Output the (x, y) coordinate of the center of the cell containing the given text.  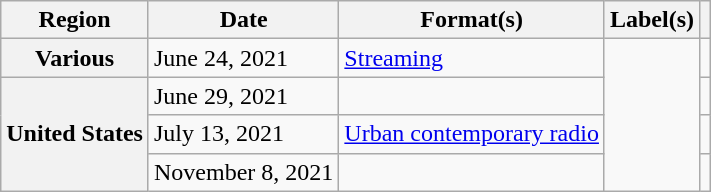
Region (75, 20)
November 8, 2021 (243, 172)
Streaming (472, 58)
Various (75, 58)
Urban contemporary radio (472, 134)
June 24, 2021 (243, 58)
Date (243, 20)
United States (75, 134)
Format(s) (472, 20)
July 13, 2021 (243, 134)
June 29, 2021 (243, 96)
Label(s) (652, 20)
